Search for the cell housing the specified text and yield its [X, Y] center coordinate. 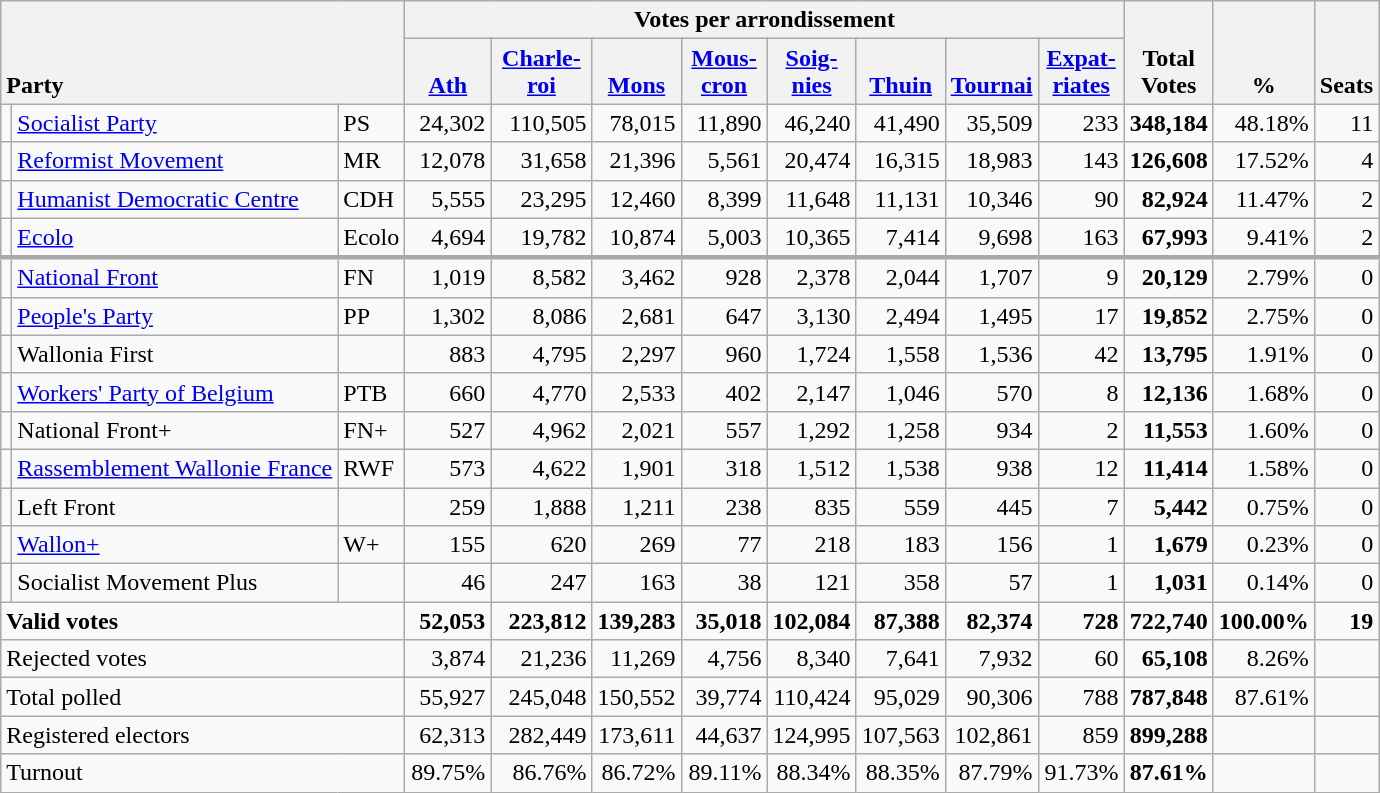
1,031 [1168, 583]
183 [900, 545]
3,130 [812, 316]
8.26% [1264, 659]
1.60% [1264, 430]
4,795 [542, 354]
1,258 [900, 430]
1,046 [900, 392]
44,637 [724, 735]
960 [724, 354]
8,582 [542, 278]
647 [724, 316]
People's Party [175, 316]
PP [372, 316]
110,505 [542, 123]
124,995 [812, 735]
67,993 [1168, 238]
883 [448, 354]
Tournai [992, 72]
91.73% [1081, 773]
100.00% [1264, 621]
11,414 [1168, 468]
24,302 [448, 123]
1,536 [992, 354]
1,707 [992, 278]
788 [1081, 697]
Votes per arrondissement [764, 20]
Wallon+ [175, 545]
41,490 [900, 123]
National Front+ [175, 430]
2,378 [812, 278]
835 [812, 507]
87,388 [900, 621]
MR [372, 161]
10,346 [992, 199]
1,558 [900, 354]
1.91% [1264, 354]
150,552 [636, 697]
155 [448, 545]
218 [812, 545]
9,698 [992, 238]
Rejected votes [203, 659]
5,561 [724, 161]
% [1264, 52]
Workers' Party of Belgium [175, 392]
20,474 [812, 161]
102,084 [812, 621]
55,927 [448, 697]
60 [1081, 659]
2.75% [1264, 316]
88.35% [900, 773]
11.47% [1264, 199]
4,694 [448, 238]
4,770 [542, 392]
46,240 [812, 123]
259 [448, 507]
139,283 [636, 621]
77 [724, 545]
934 [992, 430]
Rassemblement Wallonie France [175, 468]
19,782 [542, 238]
7,641 [900, 659]
2,147 [812, 392]
859 [1081, 735]
143 [1081, 161]
95,029 [900, 697]
20,129 [1168, 278]
110,424 [812, 697]
11 [1346, 123]
31,658 [542, 161]
Registered electors [203, 735]
11,131 [900, 199]
12,136 [1168, 392]
107,563 [900, 735]
9 [1081, 278]
W+ [372, 545]
787,848 [1168, 697]
1,901 [636, 468]
21,236 [542, 659]
8,399 [724, 199]
FN [372, 278]
23,295 [542, 199]
12 [1081, 468]
7 [1081, 507]
39,774 [724, 697]
48.18% [1264, 123]
938 [992, 468]
358 [900, 583]
318 [724, 468]
38 [724, 583]
12,460 [636, 199]
1,292 [812, 430]
88.34% [812, 773]
10,365 [812, 238]
7,414 [900, 238]
4,756 [724, 659]
89.11% [724, 773]
7,932 [992, 659]
11,890 [724, 123]
Socialist Party [175, 123]
1.68% [1264, 392]
402 [724, 392]
1,302 [448, 316]
82,924 [1168, 199]
Expat- riates [1081, 72]
16,315 [900, 161]
19,852 [1168, 316]
233 [1081, 123]
35,509 [992, 123]
Ath [448, 72]
8 [1081, 392]
RWF [372, 468]
17.52% [1264, 161]
Soig- nies [812, 72]
Reformist Movement [175, 161]
19 [1346, 621]
18,983 [992, 161]
156 [992, 545]
12,078 [448, 161]
PTB [372, 392]
86.76% [542, 773]
5,555 [448, 199]
10,874 [636, 238]
1,019 [448, 278]
247 [542, 583]
573 [448, 468]
3,462 [636, 278]
2,021 [636, 430]
Valid votes [203, 621]
0.75% [1264, 507]
National Front [175, 278]
4 [1346, 161]
1,211 [636, 507]
Mous- cron [724, 72]
65,108 [1168, 659]
126,608 [1168, 161]
11,553 [1168, 430]
173,611 [636, 735]
2,681 [636, 316]
46 [448, 583]
4,962 [542, 430]
223,812 [542, 621]
42 [1081, 354]
21,396 [636, 161]
2,044 [900, 278]
570 [992, 392]
348,184 [1168, 123]
87.79% [992, 773]
11,269 [636, 659]
620 [542, 545]
Seats [1346, 52]
Charle- roi [542, 72]
90,306 [992, 697]
CDH [372, 199]
2,533 [636, 392]
17 [1081, 316]
1,724 [812, 354]
928 [724, 278]
559 [900, 507]
445 [992, 507]
62,313 [448, 735]
245,048 [542, 697]
2,494 [900, 316]
9.41% [1264, 238]
52,053 [448, 621]
1,538 [900, 468]
35,018 [724, 621]
Party [203, 52]
102,861 [992, 735]
8,086 [542, 316]
Total Votes [1168, 52]
FN+ [372, 430]
Turnout [203, 773]
2,297 [636, 354]
11,648 [812, 199]
78,015 [636, 123]
86.72% [636, 773]
1,512 [812, 468]
PS [372, 123]
Total polled [203, 697]
899,288 [1168, 735]
5,442 [1168, 507]
527 [448, 430]
57 [992, 583]
Left Front [175, 507]
121 [812, 583]
Thuin [900, 72]
Humanist Democratic Centre [175, 199]
722,740 [1168, 621]
282,449 [542, 735]
82,374 [992, 621]
0.14% [1264, 583]
89.75% [448, 773]
Socialist Movement Plus [175, 583]
1.58% [1264, 468]
90 [1081, 199]
Wallonia First [175, 354]
4,622 [542, 468]
1,679 [1168, 545]
238 [724, 507]
1,888 [542, 507]
3,874 [448, 659]
2.79% [1264, 278]
Mons [636, 72]
557 [724, 430]
728 [1081, 621]
5,003 [724, 238]
1,495 [992, 316]
660 [448, 392]
0.23% [1264, 545]
269 [636, 545]
8,340 [812, 659]
13,795 [1168, 354]
